Scan for the cell matching the given text and deliver its (x, y) coordinate at center. 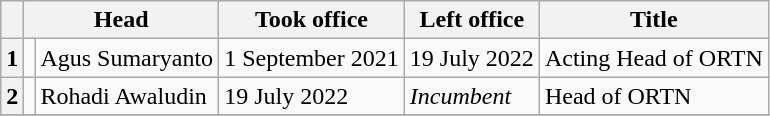
Head (122, 20)
Took office (312, 20)
Left office (472, 20)
Title (654, 20)
Rohadi Awaludin (127, 96)
Incumbent (472, 96)
Agus Sumaryanto (127, 58)
Head of ORTN (654, 96)
2 (12, 96)
1 (12, 58)
1 September 2021 (312, 58)
Acting Head of ORTN (654, 58)
